Capture the cell that displays the provided text and extract its (x, y) central coordinate. 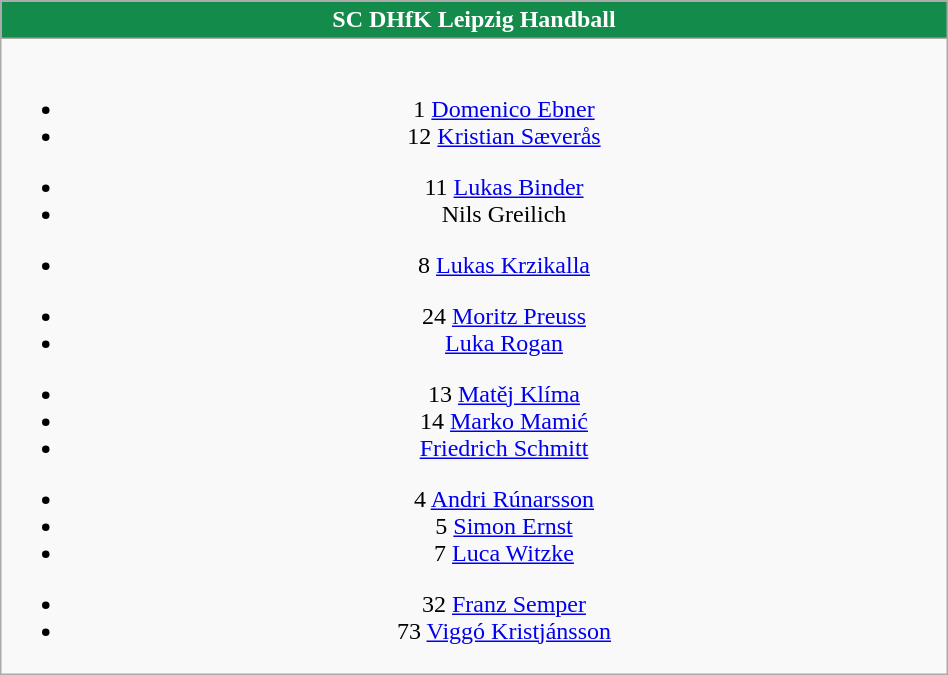
SC DHfK Leipzig Handball (474, 20)
